For the text-containing cell, return its midpoint in [x, y] coordinate format. 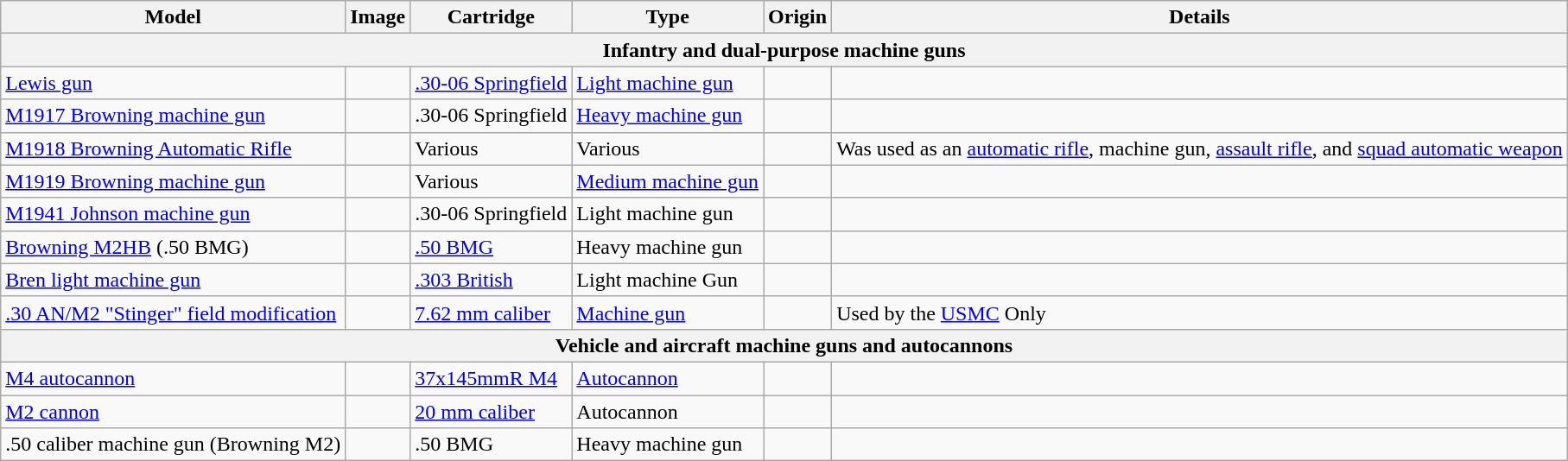
Light machine Gun [668, 280]
.303 British [491, 280]
Lewis gun [173, 83]
Machine gun [668, 313]
Type [668, 17]
Browning M2HB (.50 BMG) [173, 247]
7.62 mm caliber [491, 313]
M4 autocannon [173, 378]
Bren light machine gun [173, 280]
Origin [798, 17]
20 mm caliber [491, 412]
M1941 Johnson machine gun [173, 214]
Model [173, 17]
Was used as an automatic rifle, machine gun, assault rifle, and squad automatic weapon [1200, 148]
37x145mmR M4 [491, 378]
M1917 Browning machine gun [173, 116]
.30 AN/M2 "Stinger" field modification [173, 313]
Image [378, 17]
.50 caliber machine gun (Browning M2) [173, 445]
Cartridge [491, 17]
M1918 Browning Automatic Rifle [173, 148]
Used by the USMC Only [1200, 313]
Medium machine gun [668, 181]
M2 cannon [173, 412]
Infantry and dual-purpose machine guns [784, 50]
M1919 Browning machine gun [173, 181]
Details [1200, 17]
Vehicle and aircraft machine guns and autocannons [784, 345]
